Find where the given text appears and provide that cell's center as (X, Y) coordinate. 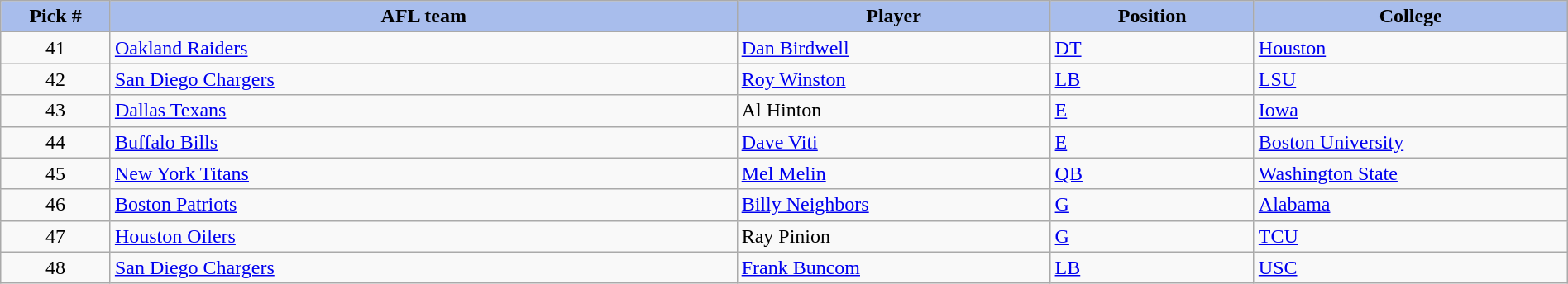
TCU (1411, 236)
DT (1152, 48)
Houston Oilers (423, 236)
Iowa (1411, 111)
43 (56, 111)
48 (56, 267)
46 (56, 205)
47 (56, 236)
USC (1411, 267)
Alabama (1411, 205)
Ray Pinion (893, 236)
College (1411, 17)
Boston Patriots (423, 205)
41 (56, 48)
AFL team (423, 17)
Dan Birdwell (893, 48)
Frank Buncom (893, 267)
Houston (1411, 48)
LSU (1411, 79)
Roy Winston (893, 79)
Position (1152, 17)
Player (893, 17)
Dallas Texans (423, 111)
Dave Viti (893, 142)
New York Titans (423, 173)
Pick # (56, 17)
Billy Neighbors (893, 205)
Buffalo Bills (423, 142)
Washington State (1411, 173)
42 (56, 79)
QB (1152, 173)
44 (56, 142)
Mel Melin (893, 173)
Al Hinton (893, 111)
Boston University (1411, 142)
45 (56, 173)
Oakland Raiders (423, 48)
